Scan for the cell matching the given text and deliver its [x, y] coordinate at center. 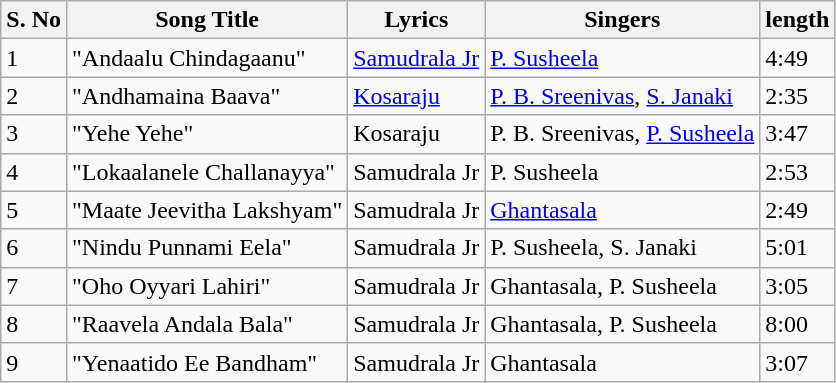
2:35 [798, 96]
8 [34, 324]
5 [34, 210]
3:47 [798, 134]
2:53 [798, 172]
4:49 [798, 58]
"Yenaatido Ee Bandham" [206, 362]
S. No [34, 20]
"Andhamaina Baava" [206, 96]
4 [34, 172]
P. Susheela, S. Janaki [622, 248]
3:07 [798, 362]
9 [34, 362]
1 [34, 58]
P. B. Sreenivas, S. Janaki [622, 96]
"Raavela Andala Bala" [206, 324]
"Yehe Yehe" [206, 134]
7 [34, 286]
2 [34, 96]
"Andaalu Chindagaanu" [206, 58]
"Maate Jeevitha Lakshyam" [206, 210]
length [798, 20]
6 [34, 248]
Song Title [206, 20]
"Lokaalanele Challanayya" [206, 172]
5:01 [798, 248]
3 [34, 134]
"Nindu Punnami Eela" [206, 248]
8:00 [798, 324]
3:05 [798, 286]
"Oho Oyyari Lahiri" [206, 286]
Lyrics [416, 20]
Singers [622, 20]
P. B. Sreenivas, P. Susheela [622, 134]
2:49 [798, 210]
